Scan for the cell matching the given text and deliver its (X, Y) coordinate at center. 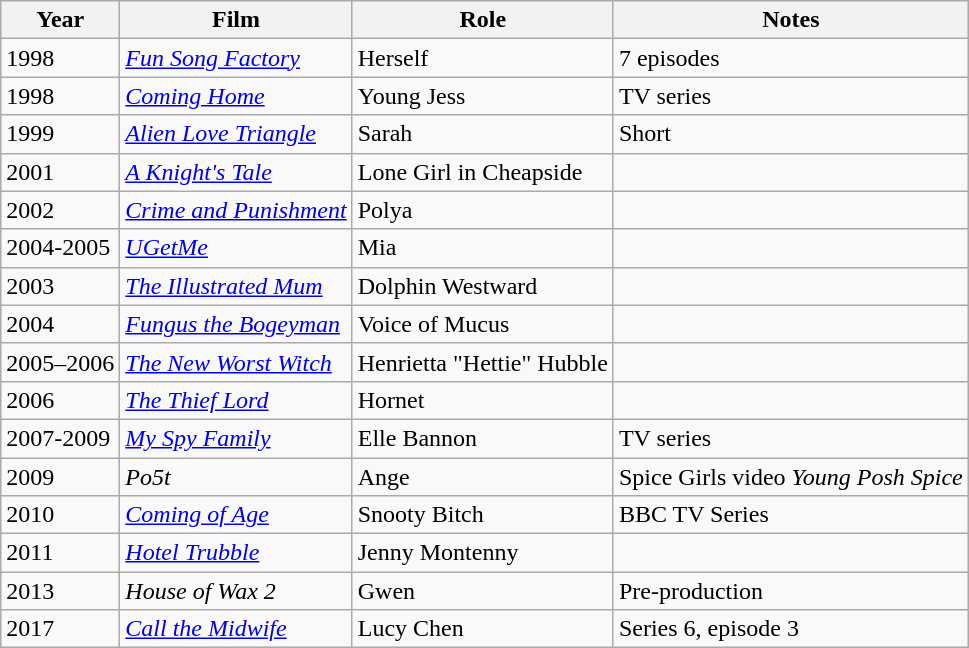
Lucy Chen (482, 629)
7 episodes (790, 58)
Voice of Mucus (482, 324)
A Knight's Tale (236, 172)
Role (482, 20)
2007-2009 (60, 438)
Polya (482, 210)
Spice Girls video Young Posh Spice (790, 477)
Coming Home (236, 96)
2002 (60, 210)
Crime and Punishment (236, 210)
Ange (482, 477)
2010 (60, 515)
2006 (60, 400)
The New Worst Witch (236, 362)
My Spy Family (236, 438)
Young Jess (482, 96)
Year (60, 20)
The Illustrated Mum (236, 286)
Fun Song Factory (236, 58)
BBC TV Series (790, 515)
2004-2005 (60, 248)
Herself (482, 58)
2001 (60, 172)
2013 (60, 591)
Sarah (482, 134)
Fungus the Bogeyman (236, 324)
2009 (60, 477)
2011 (60, 553)
Hornet (482, 400)
The Thief Lord (236, 400)
Dolphin Westward (482, 286)
Pre-production (790, 591)
Coming of Age (236, 515)
Short (790, 134)
Mia (482, 248)
Alien Love Triangle (236, 134)
Henrietta "Hettie" Hubble (482, 362)
2003 (60, 286)
Lone Girl in Cheapside (482, 172)
Call the Midwife (236, 629)
2017 (60, 629)
2004 (60, 324)
Elle Bannon (482, 438)
1999 (60, 134)
Hotel Trubble (236, 553)
Jenny Montenny (482, 553)
House of Wax 2 (236, 591)
Gwen (482, 591)
Film (236, 20)
UGetMe (236, 248)
Series 6, episode 3 (790, 629)
Po5t (236, 477)
Snooty Bitch (482, 515)
Notes (790, 20)
2005–2006 (60, 362)
